For the text-containing cell, return its midpoint in [x, y] coordinate format. 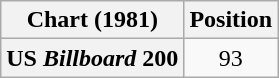
US Billboard 200 [92, 58]
93 [231, 58]
Chart (1981) [92, 20]
Position [231, 20]
